Search for the cell housing the specified text and yield its (x, y) center coordinate. 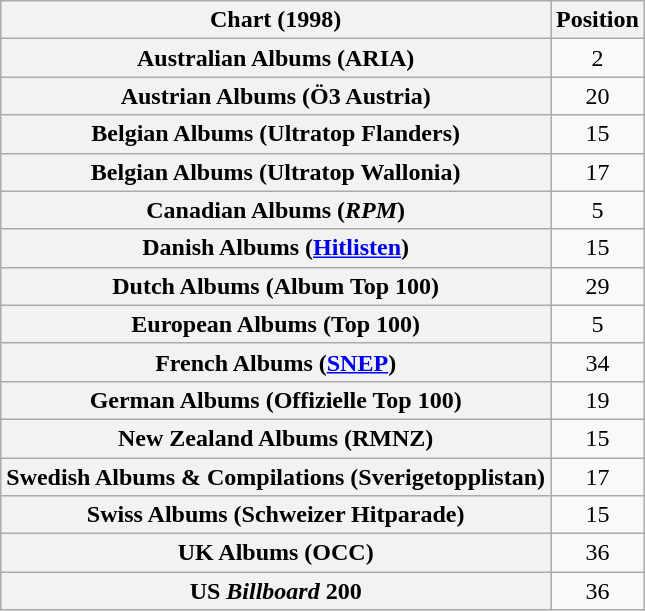
US Billboard 200 (276, 591)
Swiss Albums (Schweizer Hitparade) (276, 515)
Position (598, 20)
Chart (1998) (276, 20)
UK Albums (OCC) (276, 553)
French Albums (SNEP) (276, 362)
Austrian Albums (Ö3 Austria) (276, 96)
2 (598, 58)
Belgian Albums (Ultratop Flanders) (276, 134)
German Albums (Offizielle Top 100) (276, 400)
Danish Albums (Hitlisten) (276, 248)
Canadian Albums (RPM) (276, 210)
34 (598, 362)
Australian Albums (ARIA) (276, 58)
Dutch Albums (Album Top 100) (276, 286)
20 (598, 96)
29 (598, 286)
New Zealand Albums (RMNZ) (276, 438)
European Albums (Top 100) (276, 324)
Swedish Albums & Compilations (Sverigetopplistan) (276, 477)
19 (598, 400)
Belgian Albums (Ultratop Wallonia) (276, 172)
